Scan for the cell matching the given text and deliver its (X, Y) coordinate at center. 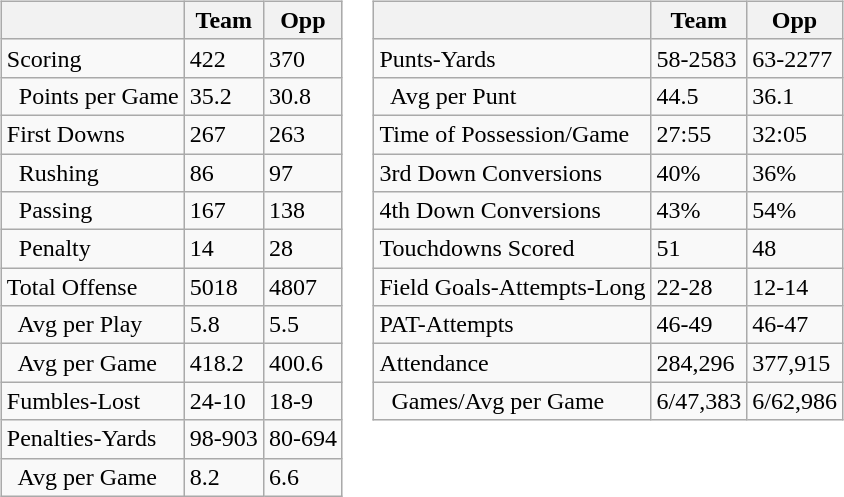
Scoring (92, 58)
Avg per Punt (512, 96)
Avg per Play (92, 325)
6/62,986 (795, 401)
Points per Game (92, 96)
4th Down Conversions (512, 211)
284,296 (699, 363)
Rushing (92, 173)
Games/Avg per Game (512, 401)
Touchdowns Scored (512, 249)
Passing (92, 211)
Attendance (512, 363)
28 (302, 249)
3rd Down Conversions (512, 173)
14 (224, 249)
Punts-Yards (512, 58)
35.2 (224, 96)
4807 (302, 287)
5018 (224, 287)
Total Offense (92, 287)
24-10 (224, 401)
97 (302, 173)
167 (224, 211)
5.5 (302, 325)
418.2 (224, 363)
80-694 (302, 439)
36% (795, 173)
Penalty (92, 249)
30.8 (302, 96)
8.2 (224, 477)
32:05 (795, 134)
46-47 (795, 325)
6.6 (302, 477)
22-28 (699, 287)
12-14 (795, 287)
44.5 (699, 96)
36.1 (795, 96)
18-9 (302, 401)
86 (224, 173)
267 (224, 134)
54% (795, 211)
6/47,383 (699, 401)
46-49 (699, 325)
48 (795, 249)
First Downs (92, 134)
Field Goals-Attempts-Long (512, 287)
Penalties-Yards (92, 439)
27:55 (699, 134)
422 (224, 58)
40% (699, 173)
5.8 (224, 325)
Fumbles-Lost (92, 401)
PAT-Attempts (512, 325)
377,915 (795, 363)
370 (302, 58)
43% (699, 211)
98-903 (224, 439)
58-2583 (699, 58)
138 (302, 211)
63-2277 (795, 58)
263 (302, 134)
400.6 (302, 363)
Time of Possession/Game (512, 134)
51 (699, 249)
